Locate the cell with the specified text and output its [x, y] center coordinate. 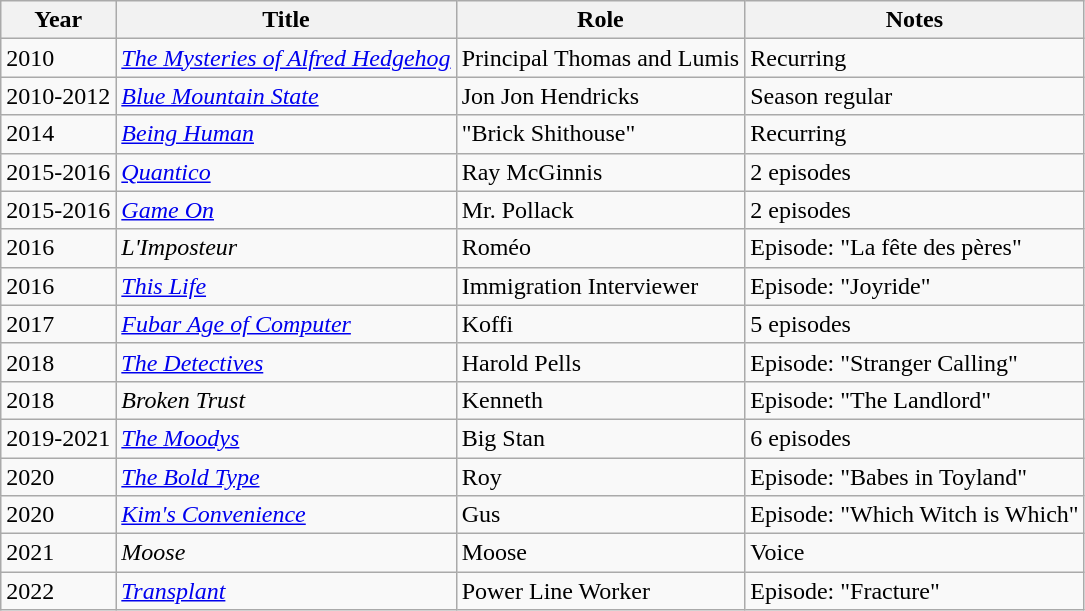
2014 [58, 134]
Transplant [286, 591]
Immigration Interviewer [600, 286]
6 episodes [914, 438]
Principal Thomas and Lumis [600, 58]
2021 [58, 553]
2010-2012 [58, 96]
Notes [914, 20]
2010 [58, 58]
Episode: "The Landlord" [914, 400]
2022 [58, 591]
Fubar Age of Computer [286, 324]
Kenneth [600, 400]
Role [600, 20]
Ray McGinnis [600, 172]
Koffi [600, 324]
Year [58, 20]
Mr. Pollack [600, 210]
Title [286, 20]
Blue Mountain State [286, 96]
2017 [58, 324]
Jon Jon Hendricks [600, 96]
2019-2021 [58, 438]
Episode: "La fête des pères" [914, 248]
Gus [600, 515]
Episode: "Stranger Calling" [914, 362]
Broken Trust [286, 400]
The Bold Type [286, 477]
Harold Pells [600, 362]
Quantico [286, 172]
The Moodys [286, 438]
Season regular [914, 96]
Kim's Convenience [286, 515]
L'Imposteur [286, 248]
Game On [286, 210]
This Life [286, 286]
Being Human [286, 134]
Voice [914, 553]
Roy [600, 477]
Episode: "Babes in Toyland" [914, 477]
Episode: "Joyride" [914, 286]
"Brick Shithouse" [600, 134]
Power Line Worker [600, 591]
Big Stan [600, 438]
Roméo [600, 248]
5 episodes [914, 324]
The Mysteries of Alfred Hedgehog [286, 58]
Episode: "Fracture" [914, 591]
The Detectives [286, 362]
Episode: "Which Witch is Which" [914, 515]
